Locate the cell with the specified text and output its [X, Y] center coordinate. 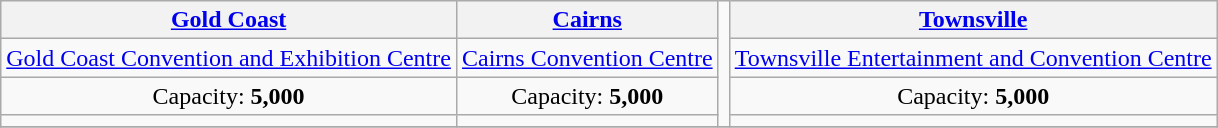
Gold Coast Convention and Exhibition Centre [229, 58]
Townsville Entertainment and Convention Centre [973, 58]
Gold Coast [229, 20]
Townsville [973, 20]
Cairns Convention Centre [587, 58]
Cairns [587, 20]
